Detect which cell encompasses the target text, then output its (X, Y) center coordinate. 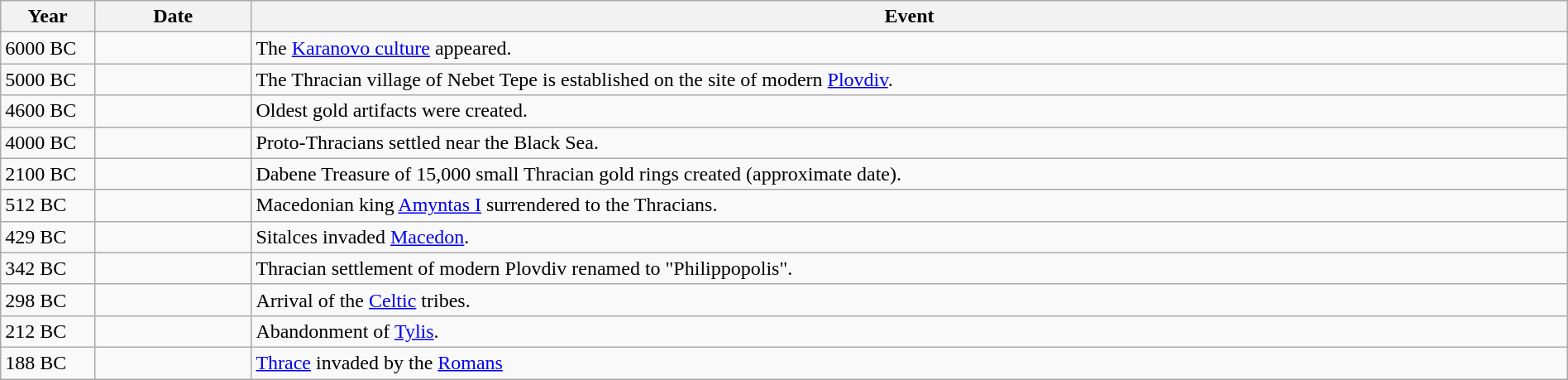
298 BC (48, 300)
Date (172, 17)
5000 BC (48, 79)
Arrival of the Celtic tribes. (910, 300)
Macedonian king Amyntas I surrendered to the Thracians. (910, 205)
188 BC (48, 363)
342 BC (48, 268)
Proto-Thracians settled near the Black Sea. (910, 142)
6000 BC (48, 48)
4000 BC (48, 142)
Abandonment of Tylis. (910, 331)
Oldest gold artifacts were created. (910, 111)
The Karanovo culture appeared. (910, 48)
Sitalces invaded Macedon. (910, 237)
429 BC (48, 237)
Thrace invaded by the Romans (910, 363)
Event (910, 17)
Thracian settlement of modern Plovdiv renamed to "Philippopolis". (910, 268)
212 BC (48, 331)
The Thracian village of Nebet Tepe is established on the site of modern Plovdiv. (910, 79)
Year (48, 17)
Dabene Treasure of 15,000 small Thracian gold rings created (approximate date). (910, 174)
512 BC (48, 205)
4600 BC (48, 111)
2100 BC (48, 174)
